Extract the (X, Y) coordinate from the center of the cell holding the provided text.  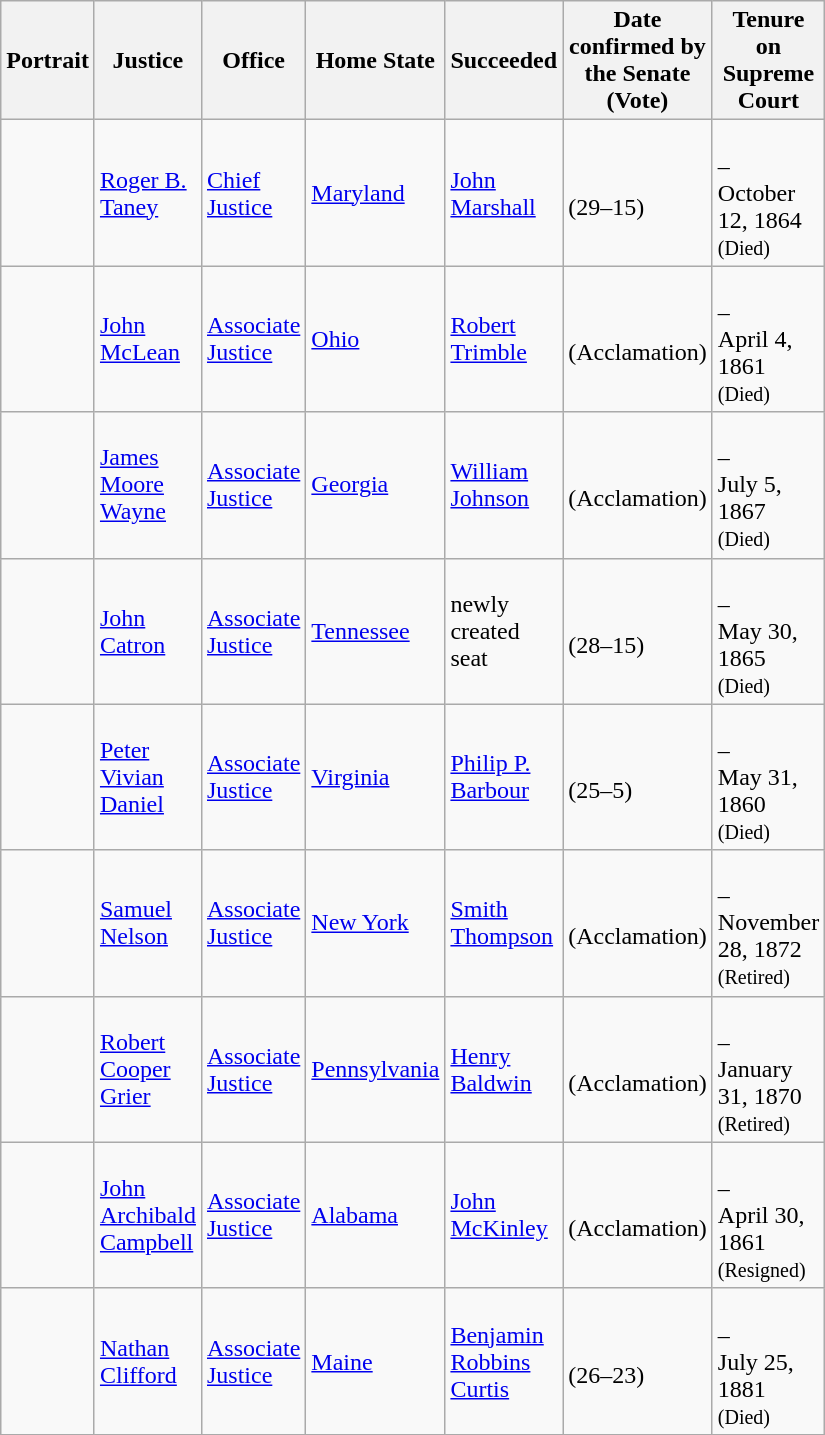
Tenure on Supreme Court (768, 60)
(28–15) (638, 631)
Alabama (376, 1215)
Home State (376, 60)
Portrait (48, 60)
Pennsylvania (376, 1069)
Robert Trimble (504, 339)
(25–5) (638, 777)
Chief Justice (253, 193)
newly created seat (504, 631)
Virginia (376, 777)
Robert Cooper Grier (148, 1069)
John McKinley (504, 1215)
John McLean (148, 339)
Tennessee (376, 631)
Date confirmed by the Senate(Vote) (638, 60)
–November 28, 1872(Retired) (768, 923)
Office (253, 60)
John Marshall (504, 193)
–April 4, 1861(Died) (768, 339)
William Johnson (504, 485)
–May 30, 1865(Died) (768, 631)
John Catron (148, 631)
Philip P. Barbour (504, 777)
–May 31, 1860(Died) (768, 777)
James Moore Wayne (148, 485)
(26–23) (638, 1361)
Nathan Clifford (148, 1361)
New York (376, 923)
–April 30, 1861(Resigned) (768, 1215)
Benjamin Robbins Curtis (504, 1361)
Succeeded (504, 60)
–October 12, 1864(Died) (768, 193)
John Archibald Campbell (148, 1215)
Henry Baldwin (504, 1069)
(29–15) (638, 193)
Ohio (376, 339)
Justice (148, 60)
Maryland (376, 193)
Samuel Nelson (148, 923)
Maine (376, 1361)
Peter Vivian Daniel (148, 777)
Smith Thompson (504, 923)
–July 25, 1881(Died) (768, 1361)
Roger B. Taney (148, 193)
–July 5, 1867(Died) (768, 485)
–January 31, 1870(Retired) (768, 1069)
Georgia (376, 485)
